From the cell containing the given text, extract its center point as [x, y] coordinate. 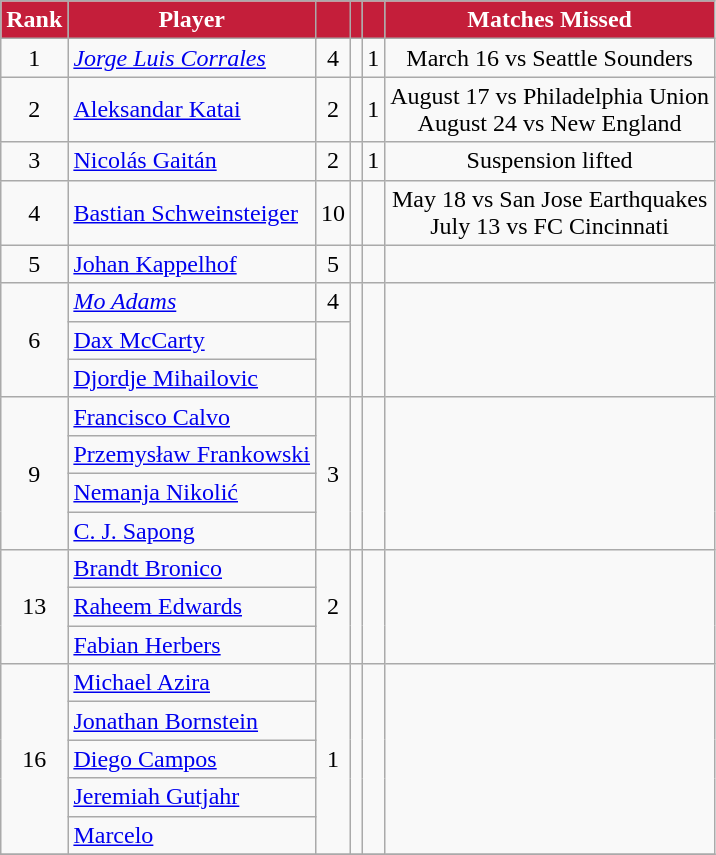
Raheem Edwards [192, 607]
10 [334, 212]
March 16 vs Seattle Sounders [550, 58]
Suspension lifted [550, 161]
Michael Azira [192, 683]
Matches Missed [550, 20]
Jorge Luis Corrales [192, 58]
Aleksandar Katai [192, 110]
9 [34, 473]
Dax McCarty [192, 340]
Johan Kappelhof [192, 264]
Francisco Calvo [192, 416]
Djordje Mihailovic [192, 378]
Player [192, 20]
Przemysław Frankowski [192, 454]
Marcelo [192, 835]
Fabian Herbers [192, 645]
C. J. Sapong [192, 531]
May 18 vs San Jose EarthquakesJuly 13 vs FC Cincinnati [550, 212]
Nicolás Gaitán [192, 161]
16 [34, 759]
Bastian Schweinsteiger [192, 212]
13 [34, 607]
Brandt Bronico [192, 569]
6 [34, 340]
Jeremiah Gutjahr [192, 797]
Nemanja Nikolić [192, 492]
Diego Campos [192, 759]
Rank [34, 20]
August 17 vs Philadelphia UnionAugust 24 vs New England [550, 110]
Mo Adams [192, 302]
Jonathan Bornstein [192, 721]
